Extract the (X, Y) coordinate from the center of the cell holding the provided text.  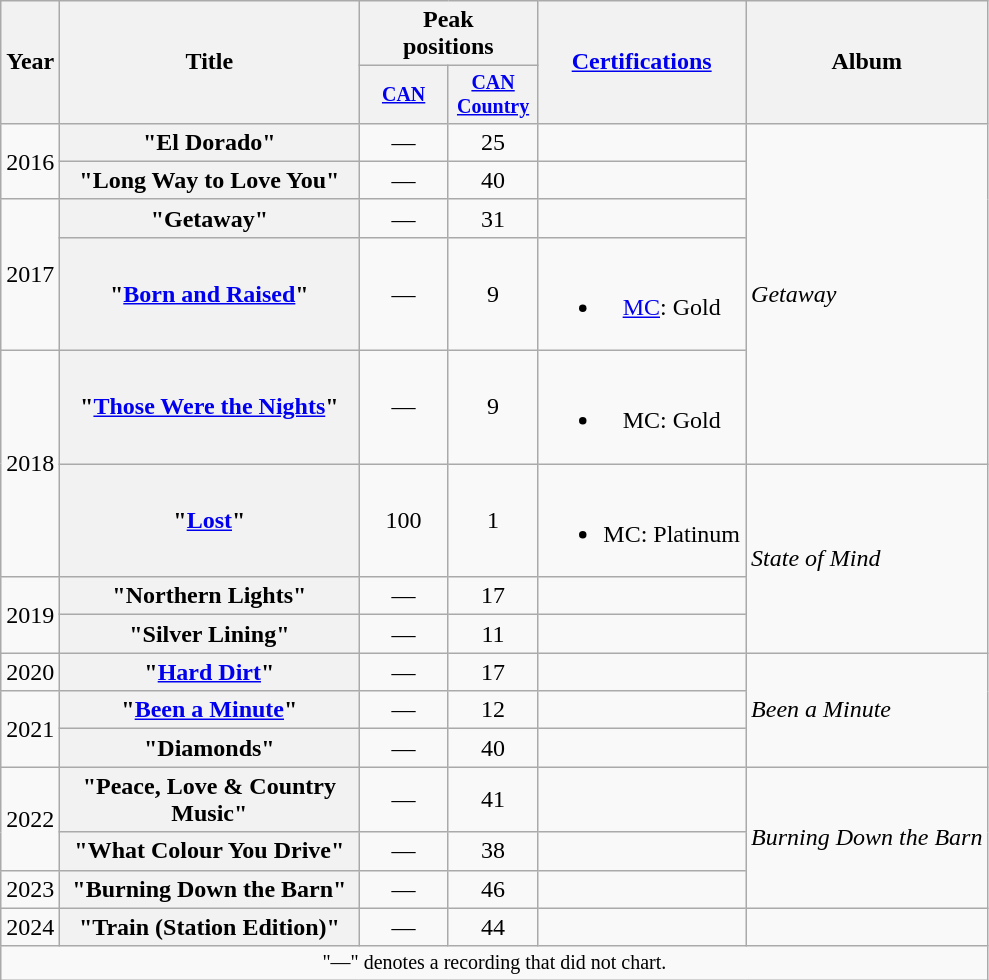
"Born and Raised" (210, 294)
"Been a Minute" (210, 710)
2019 (30, 615)
"—" denotes a recording that did not chart. (494, 962)
MC: Platinum (642, 520)
31 (492, 218)
Title (210, 62)
"Getaway" (210, 218)
"Lost" (210, 520)
"Train (Station Edition)" (210, 927)
2024 (30, 927)
41 (492, 800)
46 (492, 889)
2022 (30, 818)
1 (492, 520)
2016 (30, 161)
"Burning Down the Barn" (210, 889)
2017 (30, 274)
25 (492, 142)
Album (867, 62)
100 (404, 520)
Getaway (867, 293)
"Peace, Love & Country Music" (210, 800)
"Those Were the Nights" (210, 408)
"Silver Lining" (210, 634)
Certifications (642, 62)
12 (492, 710)
"Long Way to Love You" (210, 180)
11 (492, 634)
2021 (30, 729)
CANCountry (492, 94)
Burning Down the Barn (867, 838)
2023 (30, 889)
2018 (30, 464)
CAN (404, 94)
38 (492, 851)
Been a Minute (867, 710)
"What Colour You Drive" (210, 851)
State of Mind (867, 558)
Year (30, 62)
"El Dorado" (210, 142)
"Northern Lights" (210, 596)
"Diamonds" (210, 748)
Peakpositions (448, 34)
44 (492, 927)
"Hard Dirt" (210, 672)
2020 (30, 672)
